Extract the (X, Y) coordinate from the center of the cell holding the provided text.  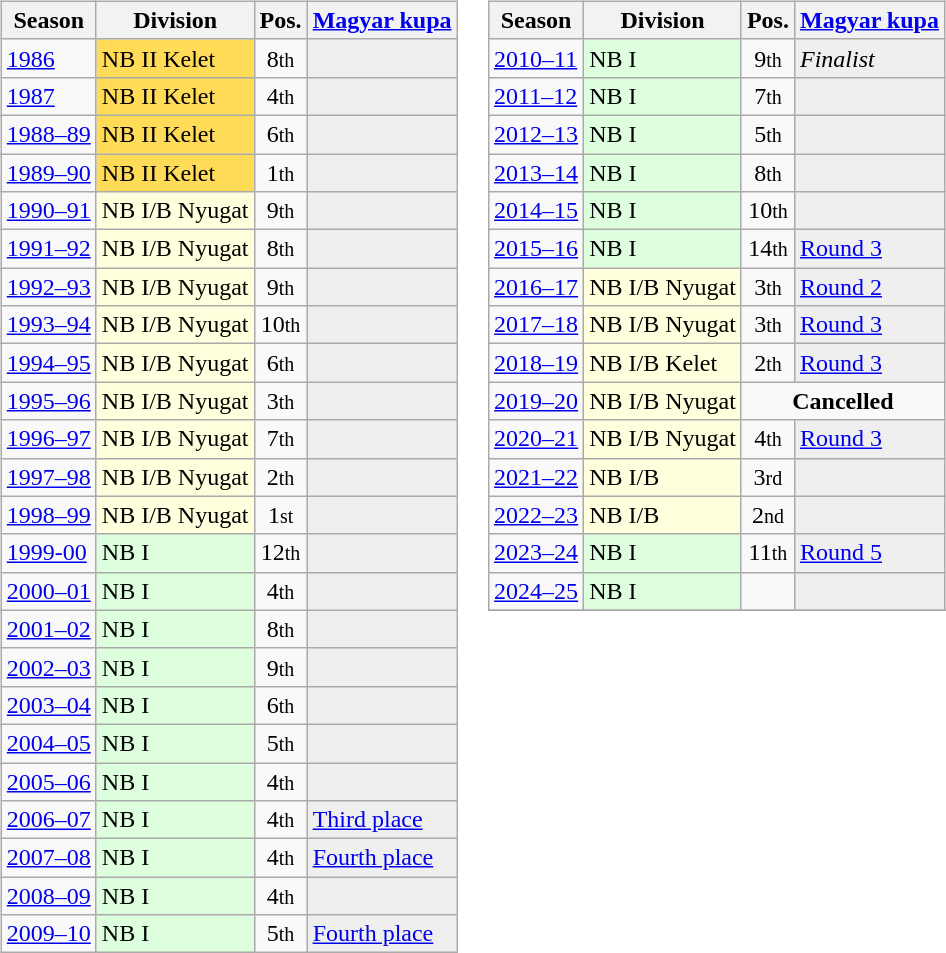
2013–14 (536, 173)
1992–93 (48, 287)
3rd (768, 477)
2009–10 (48, 934)
1990–91 (48, 211)
2023–24 (536, 553)
2024–25 (536, 591)
1st (280, 515)
1991–92 (48, 249)
2020–21 (536, 439)
2012–13 (536, 134)
2019–20 (536, 401)
12th (280, 553)
1995–96 (48, 401)
2017–18 (536, 325)
1989–90 (48, 173)
2022–23 (536, 515)
2006–07 (48, 820)
1999-00 (48, 553)
2016–17 (536, 287)
14th (768, 249)
2008–09 (48, 896)
2000–01 (48, 591)
1988–89 (48, 134)
2005–06 (48, 781)
1996–97 (48, 439)
1998–99 (48, 515)
1987 (48, 96)
Cancelled (842, 401)
1th (280, 173)
2003–04 (48, 705)
2021–22 (536, 477)
11th (768, 553)
1994–95 (48, 363)
2001–02 (48, 629)
2nd (768, 515)
2004–05 (48, 743)
2002–03 (48, 667)
1997–98 (48, 477)
2007–08 (48, 858)
Round 5 (869, 553)
Round 2 (869, 287)
2015–16 (536, 249)
2014–15 (536, 211)
2011–12 (536, 96)
Third place (382, 820)
NB I/B Kelet (663, 363)
1986 (48, 58)
1993–94 (48, 325)
2010–11 (536, 58)
2018–19 (536, 363)
Finalist (869, 58)
